Identify which cell holds the provided text, then report its [X, Y] central coordinate. 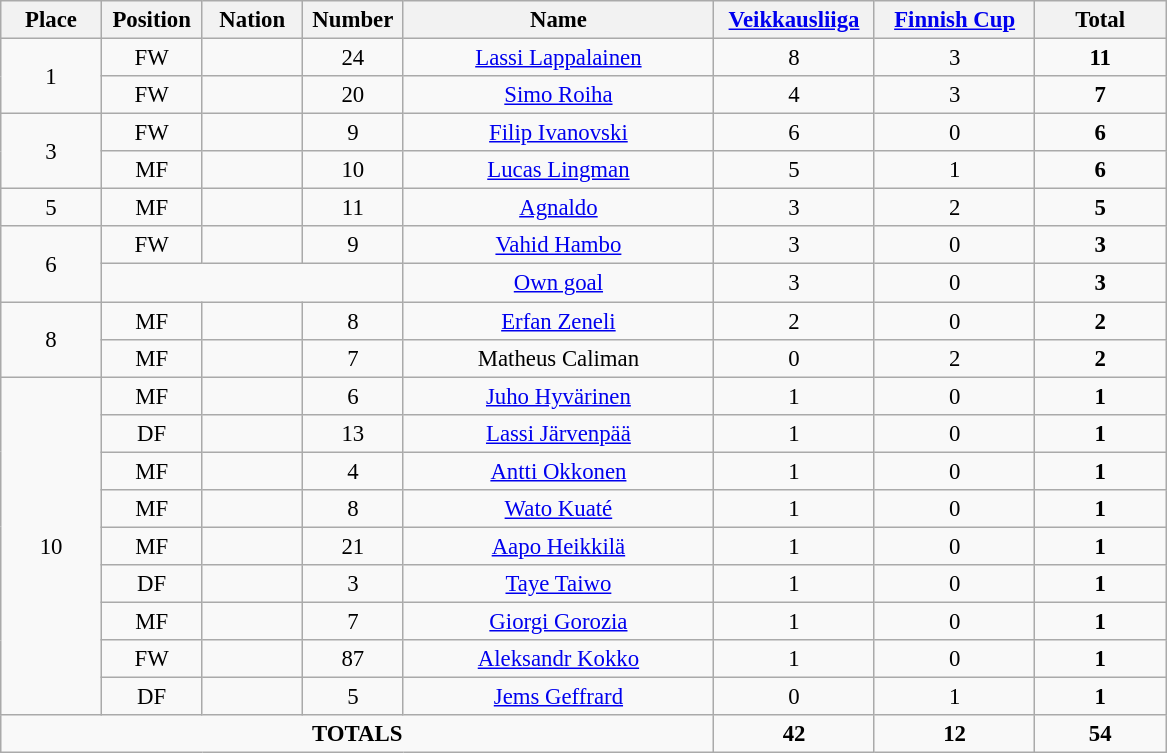
21 [354, 546]
Giorgi Gorozia [558, 621]
Lassi Lappalainen [558, 58]
24 [354, 58]
Jems Geffrard [558, 697]
Lassi Järvenpää [558, 433]
Juho Hyvärinen [558, 396]
Own goal [558, 283]
Filip Ivanovski [558, 133]
Antti Okkonen [558, 471]
Total [1100, 20]
87 [354, 659]
12 [954, 734]
Taye Taiwo [558, 584]
Aapo Heikkilä [558, 546]
Agnaldo [558, 208]
Aleksandr Kokko [558, 659]
TOTALS [358, 734]
Matheus Caliman [558, 358]
Nation [252, 20]
Wato Kuaté [558, 509]
Number [354, 20]
42 [794, 734]
54 [1100, 734]
Veikkausliiga [794, 20]
Simo Roiha [558, 95]
Position [152, 20]
Place [52, 20]
20 [354, 95]
Erfan Zeneli [558, 321]
Finnish Cup [954, 20]
13 [354, 433]
Lucas Lingman [558, 170]
Vahid Hambo [558, 245]
Name [558, 20]
